Search for the cell housing the specified text and yield its (X, Y) center coordinate. 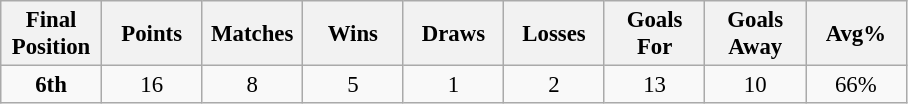
2 (554, 85)
13 (654, 85)
Goals Away (756, 34)
10 (756, 85)
Points (152, 34)
66% (856, 85)
1 (454, 85)
Matches (252, 34)
8 (252, 85)
5 (354, 85)
Losses (554, 34)
16 (152, 85)
Avg% (856, 34)
Goals For (654, 34)
Final Position (52, 34)
Wins (354, 34)
6th (52, 85)
Draws (454, 34)
